Detect which cell encompasses the target text, then output its (x, y) center coordinate. 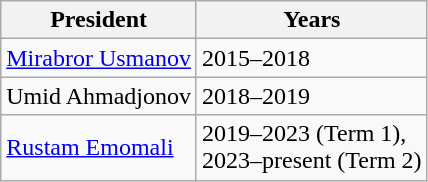
2019–2023 (Term 1), 2023–present (Term 2) (312, 148)
Rustam Emomali (99, 148)
Mirabror Usmanov (99, 58)
2018–2019 (312, 96)
Umid Ahmadjonov (99, 96)
Years (312, 20)
2015–2018 (312, 58)
President (99, 20)
